Return the [X, Y] coordinate for the center point of the cell that contains the specified text.  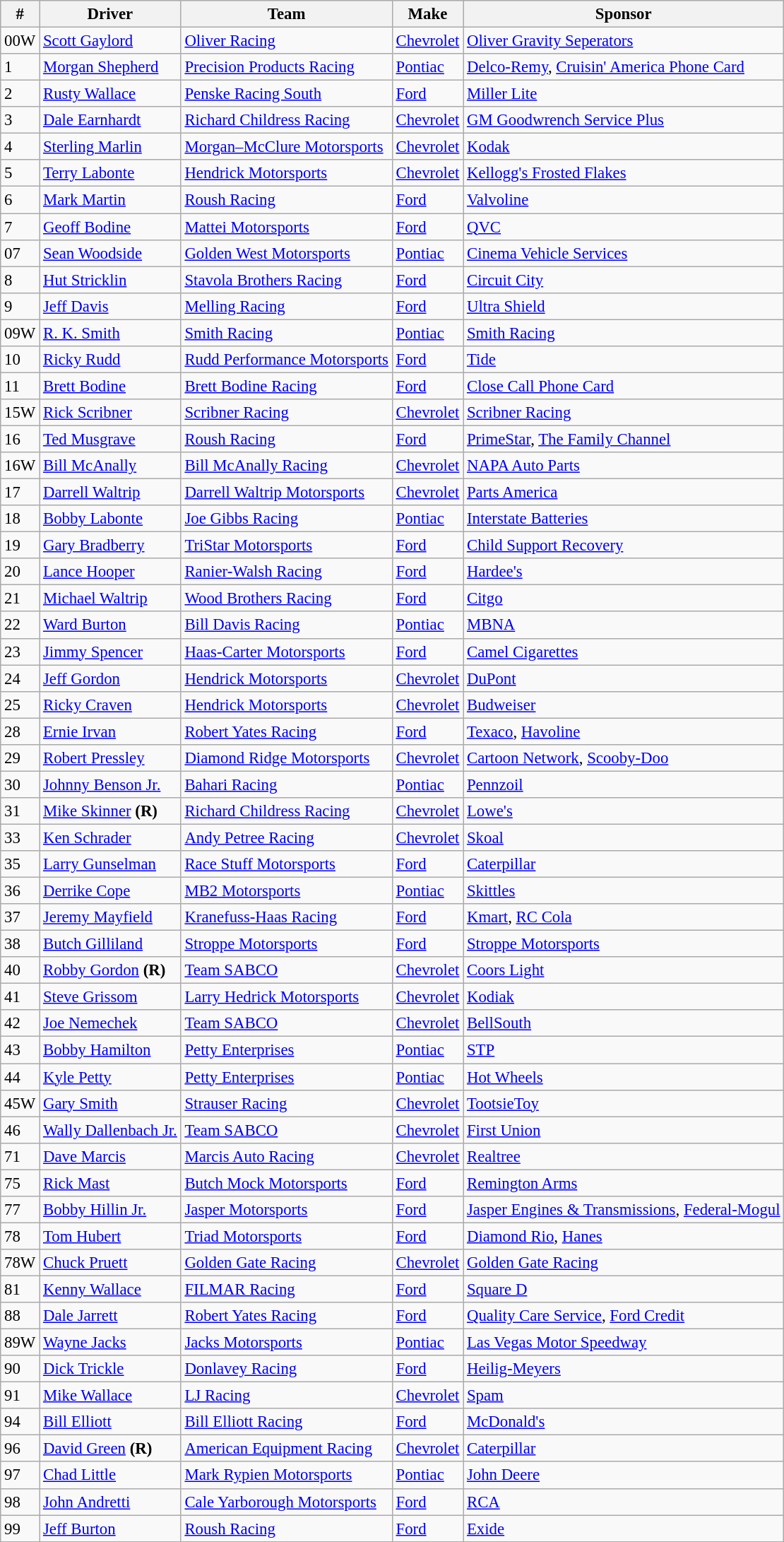
5 [20, 173]
Cartoon Network, Scooby-Doo [624, 758]
97 [20, 1476]
# [20, 14]
Child Support Recovery [624, 546]
45W [20, 1103]
18 [20, 519]
Pennzoil [624, 784]
Butch Gilliland [110, 944]
Kyle Petty [110, 1077]
Triad Motorsports [287, 1236]
Lowe's [624, 811]
Remington Arms [624, 1183]
22 [20, 625]
Delco-Remy, Cruisin' America Phone Card [624, 67]
MB2 Motorsports [287, 891]
BellSouth [624, 1024]
Team [287, 14]
Race Stuff Motorsports [287, 864]
Ricky Rudd [110, 360]
23 [20, 652]
36 [20, 891]
89W [20, 1343]
Dave Marcis [110, 1156]
QVC [624, 227]
Bill Elliott [110, 1422]
Dick Trickle [110, 1369]
38 [20, 944]
Ward Burton [110, 625]
Bobby Labonte [110, 519]
NAPA Auto Parts [624, 466]
30 [20, 784]
Budweiser [624, 705]
Haas-Carter Motorsports [287, 652]
Robert Pressley [110, 758]
Rick Mast [110, 1183]
09W [20, 333]
88 [20, 1316]
Close Call Phone Card [624, 386]
Tom Hubert [110, 1236]
90 [20, 1369]
8 [20, 280]
Larry Hedrick Motorsports [287, 997]
Sterling Marlin [110, 147]
Bobby Hamilton [110, 1050]
43 [20, 1050]
4 [20, 147]
94 [20, 1422]
99 [20, 1529]
Terry Labonte [110, 173]
25 [20, 705]
STP [624, 1050]
Circuit City [624, 280]
6 [20, 200]
Exide [624, 1529]
Gary Smith [110, 1103]
7 [20, 227]
Penske Racing South [287, 94]
Diamond Rio, Hanes [624, 1236]
Rusty Wallace [110, 94]
Sean Woodside [110, 253]
MBNA [624, 625]
Jeff Davis [110, 306]
Camel Cigarettes [624, 652]
Square D [624, 1289]
Ricky Craven [110, 705]
Driver [110, 14]
Strauser Racing [287, 1103]
Heilig-Meyers [624, 1369]
33 [20, 837]
Skoal [624, 837]
Citgo [624, 599]
21 [20, 599]
91 [20, 1396]
Mark Rypien Motorsports [287, 1476]
Darrell Waltrip [110, 493]
78W [20, 1263]
Spam [624, 1396]
Derrike Cope [110, 891]
Jeff Gordon [110, 678]
Bobby Hillin Jr. [110, 1210]
Marcis Auto Racing [287, 1156]
Kellogg's Frosted Flakes [624, 173]
Dale Earnhardt [110, 120]
Morgan Shepherd [110, 67]
LJ Racing [287, 1396]
Jimmy Spencer [110, 652]
Jeff Burton [110, 1529]
40 [20, 970]
Joe Nemechek [110, 1024]
John Andretti [110, 1502]
Chad Little [110, 1476]
31 [20, 811]
Parts America [624, 493]
Las Vegas Motor Speedway [624, 1343]
Kmart, RC Cola [624, 917]
44 [20, 1077]
Lance Hooper [110, 572]
Cinema Vehicle Services [624, 253]
19 [20, 546]
Make [427, 14]
Realtree [624, 1156]
Donlavey Racing [287, 1369]
First Union [624, 1130]
9 [20, 306]
Cale Yarborough Motorsports [287, 1502]
Jasper Engines & Transmissions, Federal-Mogul [624, 1210]
Ultra Shield [624, 306]
Hot Wheels [624, 1077]
GM Goodwrench Service Plus [624, 120]
Ken Schrader [110, 837]
16W [20, 466]
28 [20, 731]
16 [20, 439]
17 [20, 493]
15W [20, 413]
Johnny Benson Jr. [110, 784]
Bill McAnally [110, 466]
Precision Products Racing [287, 67]
American Equipment Racing [287, 1449]
Ernie Irvan [110, 731]
Mattei Motorsports [287, 227]
29 [20, 758]
37 [20, 917]
3 [20, 120]
75 [20, 1183]
Jacks Motorsports [287, 1343]
Mike Wallace [110, 1396]
R. K. Smith [110, 333]
Brett Bodine Racing [287, 386]
Hut Stricklin [110, 280]
71 [20, 1156]
Wayne Jacks [110, 1343]
Butch Mock Motorsports [287, 1183]
Interstate Batteries [624, 519]
Miller Lite [624, 94]
Brett Bodine [110, 386]
98 [20, 1502]
Oliver Racing [287, 41]
2 [20, 94]
Oliver Gravity Seperators [624, 41]
Chuck Pruett [110, 1263]
Bahari Racing [287, 784]
RCA [624, 1502]
Tide [624, 360]
Diamond Ridge Motorsports [287, 758]
42 [20, 1024]
Melling Racing [287, 306]
00W [20, 41]
41 [20, 997]
Kodiak [624, 997]
Kranefuss-Haas Racing [287, 917]
Bill Davis Racing [287, 625]
Andy Petree Racing [287, 837]
Jeremy Mayfield [110, 917]
46 [20, 1130]
Wally Dallenbach Jr. [110, 1130]
Wood Brothers Racing [287, 599]
07 [20, 253]
35 [20, 864]
20 [20, 572]
Mark Martin [110, 200]
TriStar Motorsports [287, 546]
Larry Gunselman [110, 864]
Kodak [624, 147]
PrimeStar, The Family Channel [624, 439]
David Green (R) [110, 1449]
Bill McAnally Racing [287, 466]
Sponsor [624, 14]
Golden West Motorsports [287, 253]
Bill Elliott Racing [287, 1422]
Coors Light [624, 970]
Scott Gaylord [110, 41]
81 [20, 1289]
Joe Gibbs Racing [287, 519]
Rick Scribner [110, 413]
Darrell Waltrip Motorsports [287, 493]
96 [20, 1449]
Ted Musgrave [110, 439]
Hardee's [624, 572]
Jasper Motorsports [287, 1210]
Geoff Bodine [110, 227]
24 [20, 678]
Ranier-Walsh Racing [287, 572]
Robby Gordon (R) [110, 970]
Rudd Performance Motorsports [287, 360]
1 [20, 67]
Stavola Brothers Racing [287, 280]
Steve Grissom [110, 997]
10 [20, 360]
TootsieToy [624, 1103]
Gary Bradberry [110, 546]
Mike Skinner (R) [110, 811]
Skittles [624, 891]
FILMAR Racing [287, 1289]
11 [20, 386]
Dale Jarrett [110, 1316]
John Deere [624, 1476]
77 [20, 1210]
Michael Waltrip [110, 599]
Valvoline [624, 200]
Morgan–McClure Motorsports [287, 147]
78 [20, 1236]
DuPont [624, 678]
McDonald's [624, 1422]
Kenny Wallace [110, 1289]
Texaco, Havoline [624, 731]
Quality Care Service, Ford Credit [624, 1316]
